For the text-containing cell, return its midpoint in [X, Y] coordinate format. 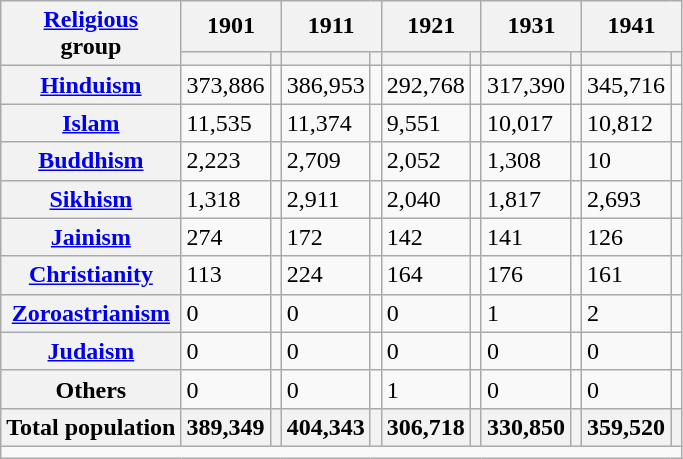
2,223 [226, 161]
172 [326, 237]
11,535 [226, 123]
1,318 [226, 199]
292,768 [426, 85]
Total population [91, 427]
1931 [531, 26]
141 [526, 237]
Christianity [91, 275]
389,349 [226, 427]
1911 [331, 26]
Religiousgroup [91, 34]
306,718 [426, 427]
Buddhism [91, 161]
Sikhism [91, 199]
10 [626, 161]
176 [526, 275]
386,953 [326, 85]
126 [626, 237]
10,812 [626, 123]
359,520 [626, 427]
1,308 [526, 161]
1941 [632, 26]
317,390 [526, 85]
404,343 [326, 427]
161 [626, 275]
Islam [91, 123]
1901 [231, 26]
164 [426, 275]
Jainism [91, 237]
330,850 [526, 427]
113 [226, 275]
2,709 [326, 161]
1,817 [526, 199]
2 [626, 313]
Judaism [91, 351]
Hinduism [91, 85]
Zoroastrianism [91, 313]
2,040 [426, 199]
2,052 [426, 161]
373,886 [226, 85]
9,551 [426, 123]
Others [91, 389]
1921 [431, 26]
142 [426, 237]
2,693 [626, 199]
274 [226, 237]
10,017 [526, 123]
2,911 [326, 199]
224 [326, 275]
11,374 [326, 123]
345,716 [626, 85]
